Extract the (X, Y) coordinate from the center of the cell holding the provided text.  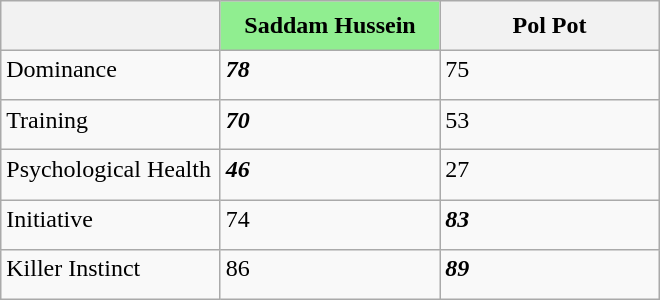
75 (550, 75)
78 (330, 75)
Initiative (110, 225)
86 (330, 274)
74 (330, 225)
Pol Pot (550, 26)
53 (550, 125)
Psychological Health (110, 175)
70 (330, 125)
27 (550, 175)
Killer Instinct (110, 274)
89 (550, 274)
Training (110, 125)
Dominance (110, 75)
46 (330, 175)
83 (550, 225)
Saddam Hussein (330, 26)
